Find where the given text appears and provide that cell's center as (x, y) coordinate. 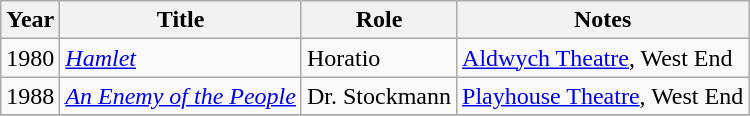
Dr. Stockmann (378, 96)
Notes (603, 20)
1988 (30, 96)
Hamlet (181, 58)
Title (181, 20)
Role (378, 20)
An Enemy of the People (181, 96)
Playhouse Theatre, West End (603, 96)
1980 (30, 58)
Year (30, 20)
Aldwych Theatre, West End (603, 58)
Horatio (378, 58)
